Identify which cell holds the provided text, then report its [x, y] central coordinate. 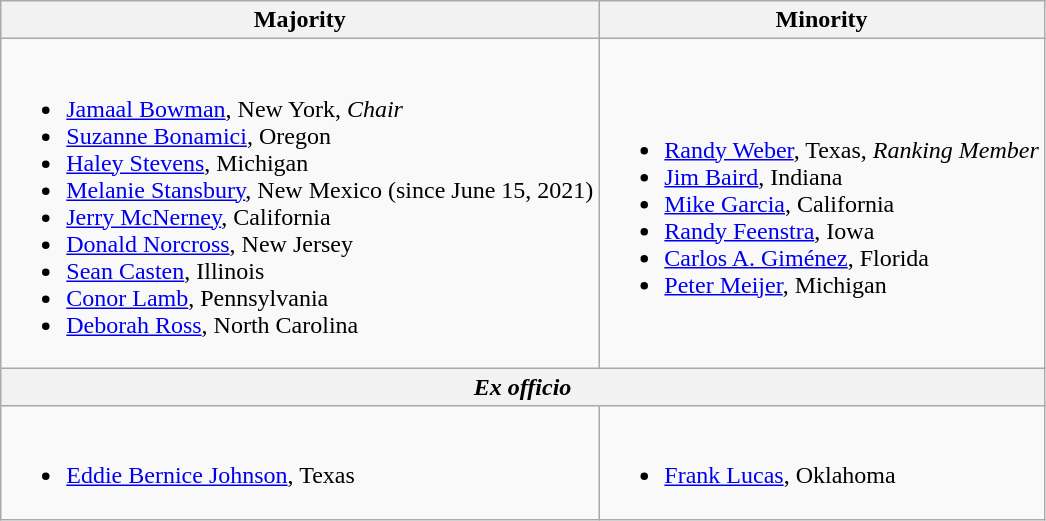
Ex officio [523, 387]
Eddie Bernice Johnson, Texas [300, 462]
Minority [822, 20]
Frank Lucas, Oklahoma [822, 462]
Majority [300, 20]
Randy Weber, Texas, Ranking MemberJim Baird, IndianaMike Garcia, CaliforniaRandy Feenstra, IowaCarlos A. Giménez, FloridaPeter Meijer, Michigan [822, 204]
